Identify which cell holds the provided text, then report its [X, Y] central coordinate. 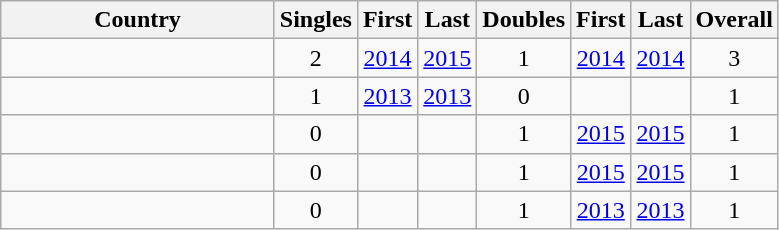
Country [138, 20]
Singles [316, 20]
Overall [734, 20]
2 [316, 58]
3 [734, 58]
Doubles [524, 20]
